Output the (x, y) coordinate of the center of the cell containing the given text.  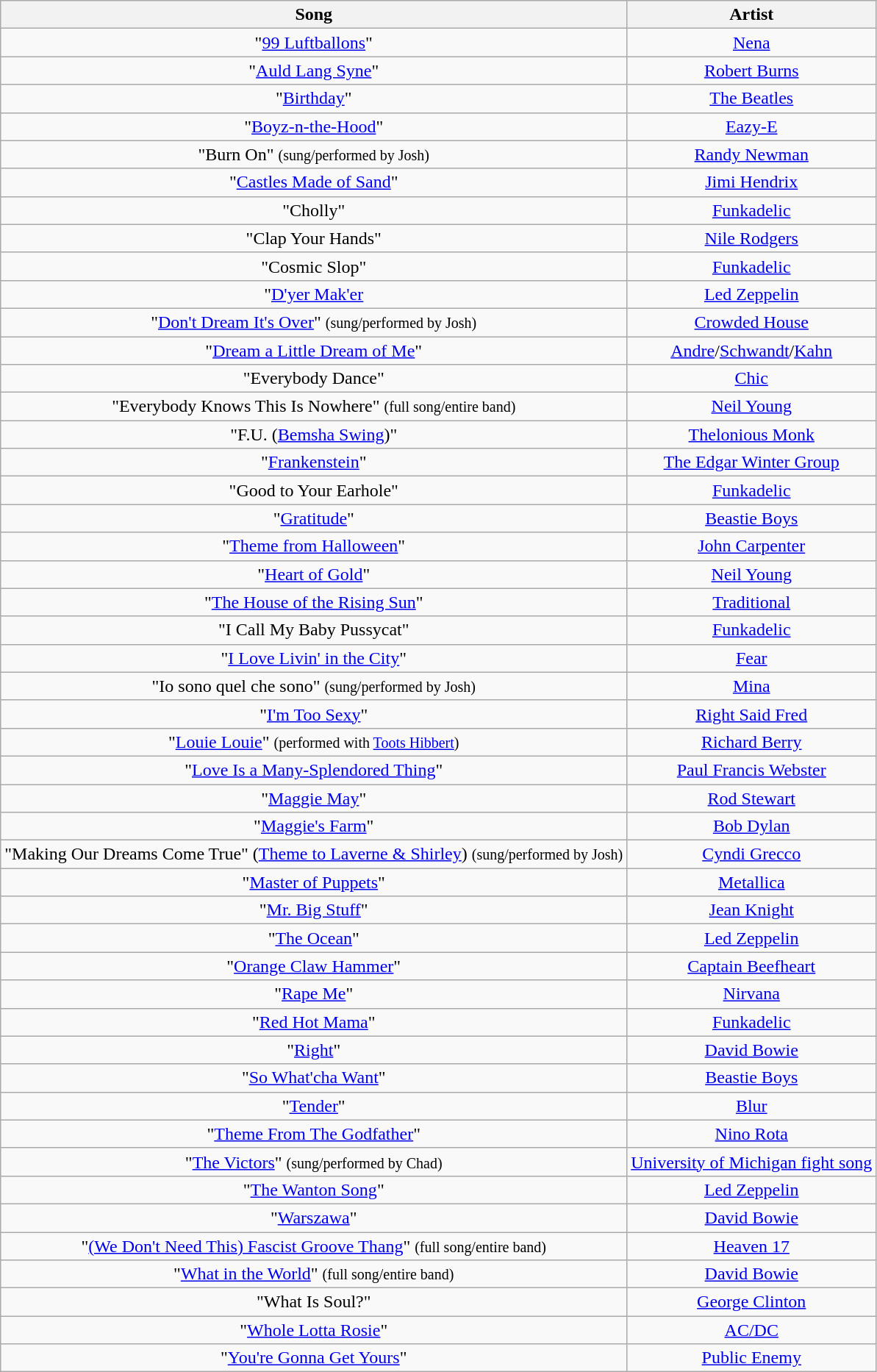
Nile Rodgers (751, 238)
Public Enemy (751, 1358)
Metallica (751, 882)
Randy Newman (751, 154)
"D'yer Mak'er (314, 294)
Artist (751, 15)
"Burn On" (sung/performed by Josh) (314, 154)
"Heart of Gold" (314, 574)
Chic (751, 379)
"Right" (314, 1050)
"Louie Louie" (performed with Toots Hibbert) (314, 742)
"Don't Dream It's Over" (sung/performed by Josh) (314, 322)
"Everybody Knows This Is Nowhere" (full song/entire band) (314, 407)
"Orange Claw Hammer" (314, 966)
University of Michigan fight song (751, 1162)
"Cholly" (314, 210)
"Master of Puppets" (314, 882)
"99 Luftballons" (314, 43)
Andre/Schwandt/Kahn (751, 351)
Jean Knight (751, 910)
Nirvana (751, 994)
"F.U. (Bemsha Swing)" (314, 435)
John Carpenter (751, 546)
"I Love Livin' in the City" (314, 658)
"Theme From The Godfather" (314, 1134)
"The Ocean" (314, 938)
Traditional (751, 602)
Crowded House (751, 322)
"Maggie May" (314, 798)
"Frankenstein" (314, 462)
"(We Don't Need This) Fascist Groove Thang" (full song/entire band) (314, 1246)
"What in the World" (full song/entire band) (314, 1274)
"Mr. Big Stuff" (314, 910)
"Everybody Dance" (314, 379)
AC/DC (751, 1330)
"Warszawa" (314, 1218)
"So What'cha Want" (314, 1078)
Fear (751, 658)
"I'm Too Sexy" (314, 714)
Robert Burns (751, 71)
Bob Dylan (751, 826)
"Cosmic Slop" (314, 266)
Paul Francis Webster (751, 770)
The Beatles (751, 99)
"Theme from Halloween" (314, 546)
"Dream a Little Dream of Me" (314, 351)
Richard Berry (751, 742)
"The Victors" (sung/performed by Chad) (314, 1162)
Song (314, 15)
"I Call My Baby Pussycat" (314, 630)
"Gratitude" (314, 518)
Nena (751, 43)
George Clinton (751, 1302)
"The Wanton Song" (314, 1190)
Cyndi Grecco (751, 854)
"What Is Soul?" (314, 1302)
Nino Rota (751, 1134)
"Maggie's Farm" (314, 826)
"Io sono quel che sono" (sung/performed by Josh) (314, 686)
Captain Beefheart (751, 966)
Blur (751, 1106)
"You're Gonna Get Yours" (314, 1358)
"Tender" (314, 1106)
Heaven 17 (751, 1246)
"Castles Made of Sand" (314, 182)
Jimi Hendrix (751, 182)
"Love Is a Many-Splendored Thing" (314, 770)
Right Said Fred (751, 714)
"Making Our Dreams Come True" (Theme to Laverne & Shirley) (sung/performed by Josh) (314, 854)
"Rape Me" (314, 994)
"Red Hot Mama" (314, 1022)
The Edgar Winter Group (751, 462)
Thelonious Monk (751, 435)
"Good to Your Earhole" (314, 490)
Eazy-E (751, 126)
"Clap Your Hands" (314, 238)
"The House of the Rising Sun" (314, 602)
"Whole Lotta Rosie" (314, 1330)
Rod Stewart (751, 798)
"Birthday" (314, 99)
Mina (751, 686)
"Boyz-n-the-Hood" (314, 126)
"Auld Lang Syne" (314, 71)
